Provide the (x, y) coordinate of the cell's center where the given text is located.  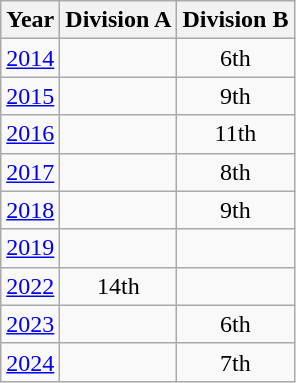
2016 (30, 134)
2017 (30, 172)
8th (236, 172)
14th (118, 286)
2018 (30, 210)
2024 (30, 362)
2015 (30, 96)
2023 (30, 324)
2019 (30, 248)
Year (30, 20)
7th (236, 362)
2014 (30, 58)
Division A (118, 20)
2022 (30, 286)
11th (236, 134)
Division B (236, 20)
